From the cell containing the given text, extract its center point as (X, Y) coordinate. 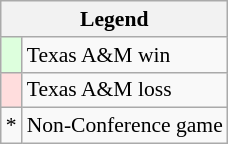
Non-Conference game (125, 126)
Texas A&M win (125, 55)
Legend (114, 19)
* (12, 126)
Texas A&M loss (125, 90)
